Determine the [X, Y] coordinate at the center of the cell enclosing the given text.  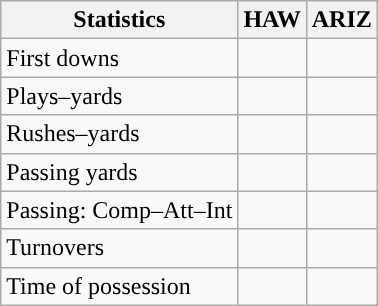
Rushes–yards [120, 134]
Passing yards [120, 172]
Statistics [120, 20]
Time of possession [120, 286]
Plays–yards [120, 96]
Passing: Comp–Att–Int [120, 210]
HAW [272, 20]
Turnovers [120, 248]
ARIZ [342, 20]
First downs [120, 58]
